Scan for the cell matching the given text and deliver its (x, y) coordinate at center. 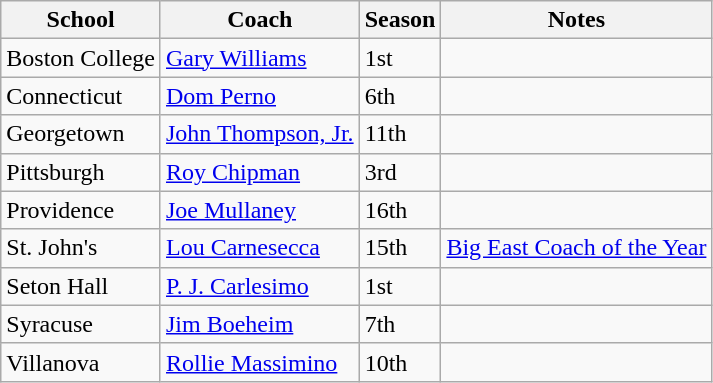
Villanova (81, 362)
Boston College (81, 58)
Notes (576, 20)
3rd (400, 172)
Dom Perno (260, 96)
St. John's (81, 248)
16th (400, 210)
Georgetown (81, 134)
Gary Williams (260, 58)
Connecticut (81, 96)
Season (400, 20)
Big East Coach of the Year (576, 248)
Syracuse (81, 324)
15th (400, 248)
Seton Hall (81, 286)
Roy Chipman (260, 172)
Rollie Massimino (260, 362)
6th (400, 96)
Jim Boeheim (260, 324)
10th (400, 362)
John Thompson, Jr. (260, 134)
7th (400, 324)
11th (400, 134)
P. J. Carlesimo (260, 286)
Joe Mullaney (260, 210)
Lou Carnesecca (260, 248)
Pittsburgh (81, 172)
School (81, 20)
Coach (260, 20)
Providence (81, 210)
